From the cell containing the given text, extract its center point as [x, y] coordinate. 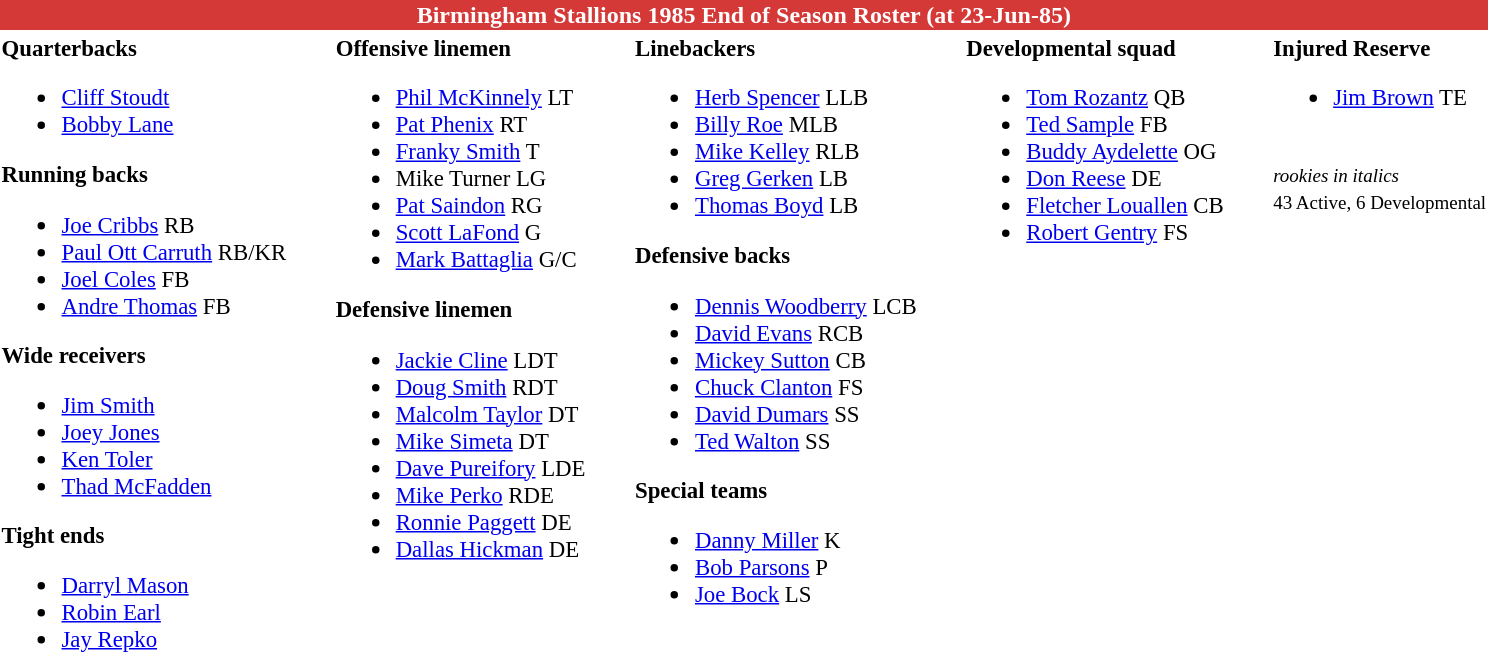
Birmingham Stallions 1985 End of Season Roster (at 23-Jun-85) [744, 15]
